Search for the cell housing the specified text and yield its (x, y) center coordinate. 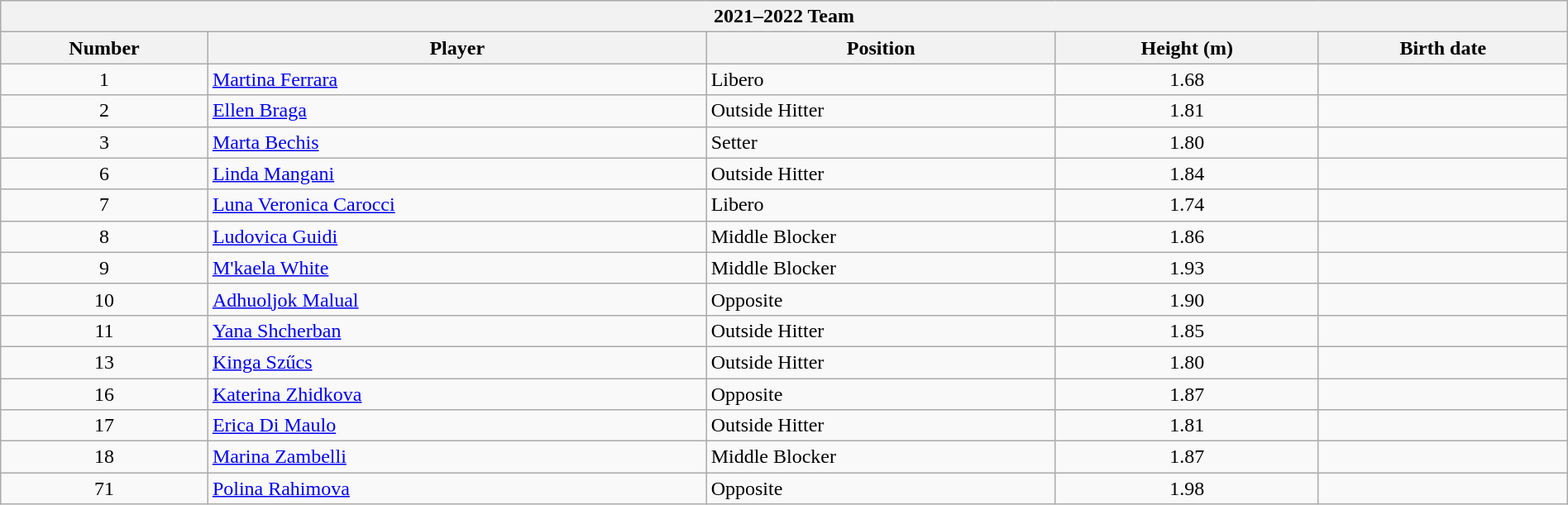
10 (104, 299)
Position (881, 48)
Player (457, 48)
2 (104, 111)
1.90 (1187, 299)
Number (104, 48)
18 (104, 457)
Height (m) (1187, 48)
1.68 (1187, 79)
Luna Veronica Carocci (457, 205)
1 (104, 79)
Yana Shcherban (457, 331)
Polina Rahimova (457, 488)
7 (104, 205)
8 (104, 236)
1.98 (1187, 488)
1.85 (1187, 331)
Kinga Szűcs (457, 362)
Martina Ferrara (457, 79)
16 (104, 394)
9 (104, 268)
Ellen Braga (457, 111)
6 (104, 174)
1.74 (1187, 205)
11 (104, 331)
1.84 (1187, 174)
Adhuoljok Malual (457, 299)
Katerina Zhidkova (457, 394)
17 (104, 426)
Linda Mangani (457, 174)
Birth date (1442, 48)
Marina Zambelli (457, 457)
Ludovica Guidi (457, 236)
1.93 (1187, 268)
Setter (881, 142)
3 (104, 142)
Marta Bechis (457, 142)
Erica Di Maulo (457, 426)
2021–2022 Team (784, 17)
1.86 (1187, 236)
13 (104, 362)
71 (104, 488)
M'kaela White (457, 268)
